Scan for the cell matching the given text and deliver its (X, Y) coordinate at center. 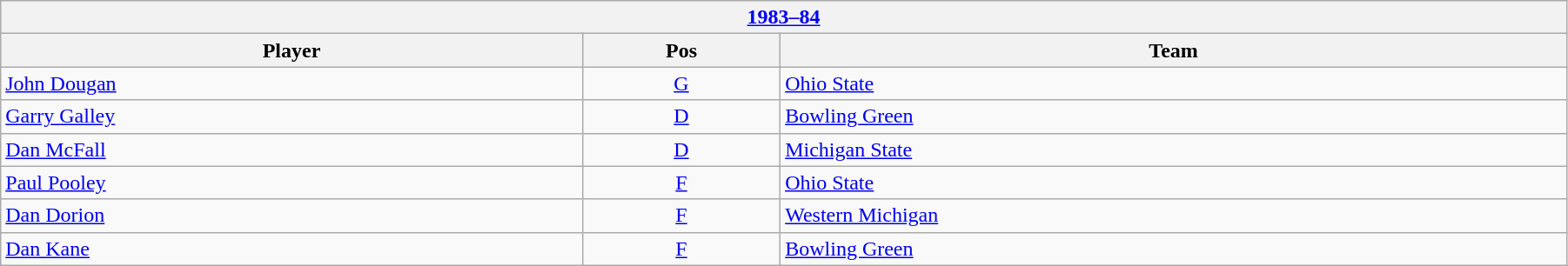
Garry Galley (292, 116)
Team (1174, 50)
Dan McFall (292, 150)
Western Michigan (1174, 216)
1983–84 (784, 17)
Michigan State (1174, 150)
Dan Kane (292, 249)
Dan Dorion (292, 216)
Player (292, 50)
Paul Pooley (292, 183)
G (680, 83)
John Dougan (292, 83)
Pos (680, 50)
